From the cell containing the given text, extract its center point as [x, y] coordinate. 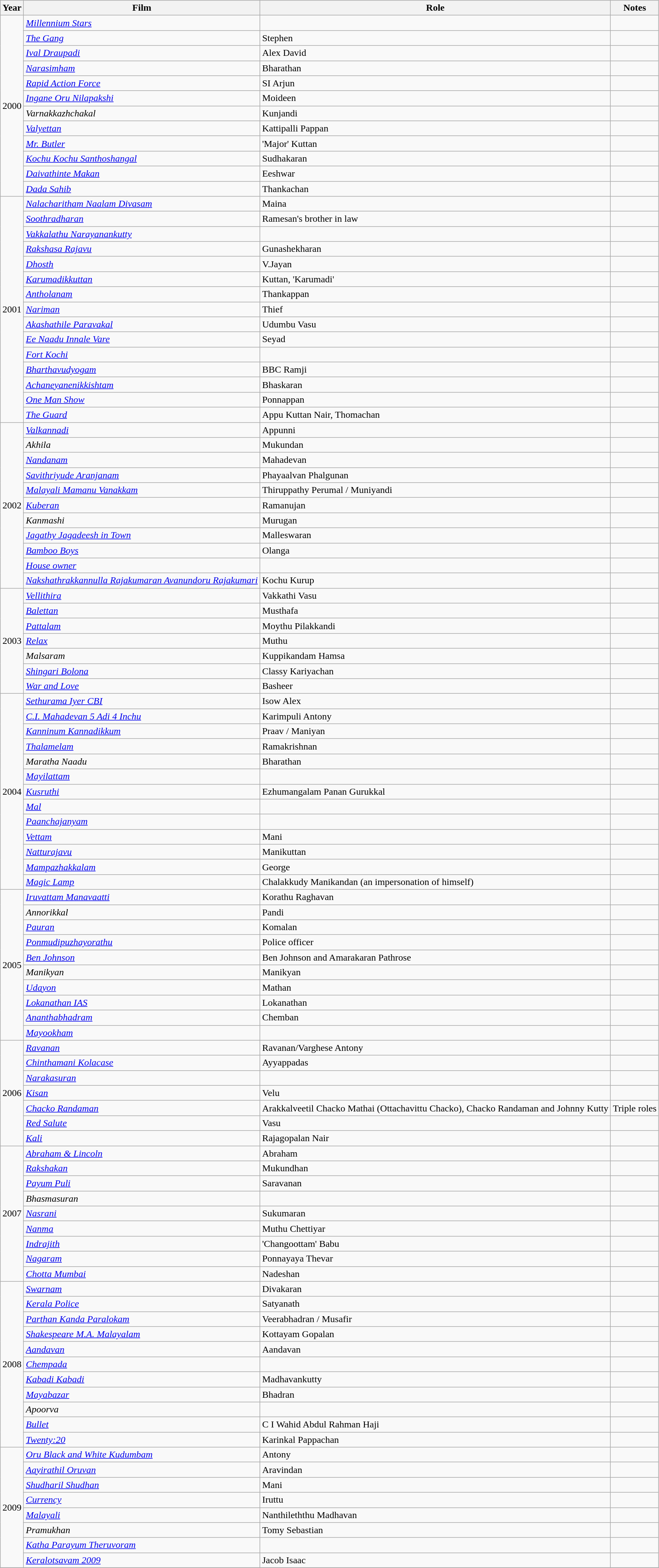
Seyad [435, 339]
Bhasmasuran [142, 1199]
Malayali Mamanu Vanakkam [142, 490]
Sukumaran [435, 1214]
Nakshathrakkannulla Rajakumaran Avanundoru Rajakumari [142, 580]
Mukundan [435, 445]
Nasrani [142, 1214]
Millennium Stars [142, 23]
Nalacharitham Naalam Divasam [142, 204]
Swarnam [142, 1289]
Stephen [435, 38]
Relax [142, 641]
Chacko Randaman [142, 1108]
Ival Draupadi [142, 53]
Ee Naadu Innale Vare [142, 339]
Kusruthi [142, 792]
Chotta Mumbai [142, 1274]
Iruttu [435, 1500]
Valyettan [142, 128]
Mal [142, 807]
Appunni [435, 430]
BBC Ramji [435, 369]
Karinkal Pappachan [435, 1440]
Mahadevan [435, 460]
Twenty:20 [142, 1440]
Akashathile Paravakal [142, 324]
Antony [435, 1455]
Udumbu Vasu [435, 324]
Gunashekharan [435, 249]
Film [142, 8]
Keralotsavam 2009 [142, 1560]
Kochu Kochu Santhoshangal [142, 158]
Thalamelam [142, 746]
Indrajith [142, 1244]
Musthafa [435, 611]
Ben Johnson and Amarakaran Pathrose [435, 957]
Paanchajanyam [142, 822]
Bullet [142, 1425]
Nanthileththu Madhavan [435, 1515]
Akhila [142, 445]
Abraham [435, 1153]
Chempada [142, 1364]
Fort Kochi [142, 354]
Velu [435, 1093]
Shudharil Shudhan [142, 1485]
Divakaran [435, 1289]
Kanmashi [142, 520]
2007 [12, 1214]
Veerabhadran / Musafir [435, 1319]
2001 [12, 310]
Ravanan [142, 1048]
Satyanath [435, 1304]
Iruvattam Manavaatti [142, 897]
Natturajavu [142, 852]
2005 [12, 965]
Basheer [435, 686]
Notes [635, 8]
Vakkalathu Narayanankutty [142, 234]
Ponmudipuzhayorathu [142, 942]
Bhadran [435, 1394]
Rapid Action Force [142, 83]
Kisan [142, 1093]
'Major' Kuttan [435, 143]
Kerala Police [142, 1304]
Thief [435, 309]
Vellithira [142, 596]
Kunjandi [435, 113]
Mayabazar [142, 1394]
Mr. Butler [142, 143]
Ponnappan [435, 400]
Arakkalveetil Chacko Mathai (Ottachavittu Chacko), Chacko Randaman and Johnny Kutty [435, 1108]
Daivathinte Makan [142, 173]
Komalan [435, 927]
Oru Black and White Kudumbam [142, 1455]
Moideen [435, 98]
Pattalam [142, 626]
Dada Sahib [142, 189]
Malsaram [142, 656]
Kuberan [142, 505]
Manikuttan [435, 852]
Bamboo Boys [142, 550]
Police officer [435, 942]
Muthu [435, 641]
One Man Show [142, 400]
Ravanan/Varghese Antony [435, 1048]
Kuppikandam Hamsa [435, 656]
Soothradharan [142, 219]
Praav / Maniyan [435, 731]
Mayookham [142, 1033]
Pauran [142, 927]
Thiruppathy Perumal / Muniyandi [435, 490]
Korathu Raghavan [435, 897]
Ponnayaya Thevar [435, 1259]
Ingane Oru Nilapakshi [142, 98]
Katha Parayum Theruvoram [142, 1545]
Parthan Kanda Paralokam [142, 1319]
Muthu Chettiyar [435, 1229]
Olanga [435, 550]
Kali [142, 1138]
Currency [142, 1500]
Bhaskaran [435, 384]
George [435, 867]
Lokanathan [435, 1003]
The Gang [142, 38]
Ben Johnson [142, 957]
Mayilattam [142, 776]
Murugan [435, 520]
Kattipalli Pappan [435, 128]
Year [12, 8]
'Changoottam' Babu [435, 1244]
Nariman [142, 309]
C.I. Mahadevan 5 Adi 4 Inchu [142, 716]
Ezhumangalam Panan Gurukkal [435, 792]
Rajagopalan Nair [435, 1138]
Nadeshan [435, 1274]
SI Arjun [435, 83]
Aayirathil Oruvan [142, 1470]
Antholanam [142, 294]
Aravindan [435, 1470]
Eeshwar [435, 173]
Kabadi Kabadi [142, 1379]
2006 [12, 1093]
Phayaalvan Phalgunan [435, 475]
Mukundhan [435, 1168]
Chinthamani Kolacase [142, 1063]
Karumadikkuttan [142, 279]
Malayali [142, 1515]
Kottayam Gopalan [435, 1334]
Pandi [435, 912]
Maratha Naadu [142, 761]
2004 [12, 792]
Kanninum Kannadikkum [142, 731]
Shingari Bolona [142, 671]
Vettam [142, 837]
Sudhakaran [435, 158]
Thankachan [435, 189]
Ananthabhadram [142, 1018]
Ramesan's brother in law [435, 219]
2009 [12, 1507]
Ramanujan [435, 505]
Magic Lamp [142, 882]
Dhosth [142, 264]
Red Salute [142, 1123]
Role [435, 8]
Tomy Sebastian [435, 1530]
House owner [142, 565]
Pramukhan [142, 1530]
Moythu Pilakkandi [435, 626]
Isow Alex [435, 701]
Mathan [435, 988]
C I Wahid Abdul Rahman Haji [435, 1425]
Chalakkudy Manikandan (an impersonation of himself) [435, 882]
Narakasuran [142, 1078]
Malleswaran [435, 535]
Valkannadi [142, 430]
Rakshakan [142, 1168]
Kuttan, 'Karumadi' [435, 279]
The Guard [142, 415]
Saravanan [435, 1184]
Chemban [435, 1018]
Thankappan [435, 294]
Mampazhakkalam [142, 867]
Karimpuli Antony [435, 716]
Nandanam [142, 460]
2008 [12, 1364]
Jagathy Jagadeesh in Town [142, 535]
Jacob Isaac [435, 1560]
Lokanathan IAS [142, 1003]
Narasimham [142, 68]
Classy Kariyachan [435, 671]
Triple roles [635, 1108]
Bharthavudyogam [142, 369]
War and Love [142, 686]
Balettan [142, 611]
Nagaram [142, 1259]
Apoorva [142, 1410]
2003 [12, 641]
V.Jayan [435, 264]
Maina [435, 204]
Alex David [435, 53]
Savithriyude Aranjanam [142, 475]
Vasu [435, 1123]
Sethurama Iyer CBI [142, 701]
Udayon [142, 988]
Madhavankutty [435, 1379]
Ramakrishnan [435, 746]
2000 [12, 106]
2002 [12, 505]
Ayyappadas [435, 1063]
Rakshasa Rajavu [142, 249]
Vakkathi Vasu [435, 596]
Payum Puli [142, 1184]
Annorikkal [142, 912]
Kochu Kurup [435, 580]
Shakespeare M.A. Malayalam [142, 1334]
Abraham & Lincoln [142, 1153]
Achaneyanenikkishtam [142, 384]
Appu Kuttan Nair, Thomachan [435, 415]
Varnakkazhchakal [142, 113]
Nanma [142, 1229]
